Return the [X, Y] coordinate for the center point of the cell that contains the specified text.  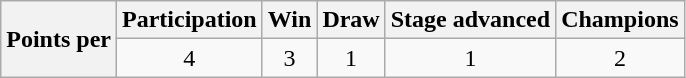
Champions [620, 20]
4 [189, 58]
Stage advanced [470, 20]
Draw [351, 20]
3 [290, 58]
Points per [59, 39]
Participation [189, 20]
2 [620, 58]
Win [290, 20]
